Locate the cell with the specified text and output its [x, y] center coordinate. 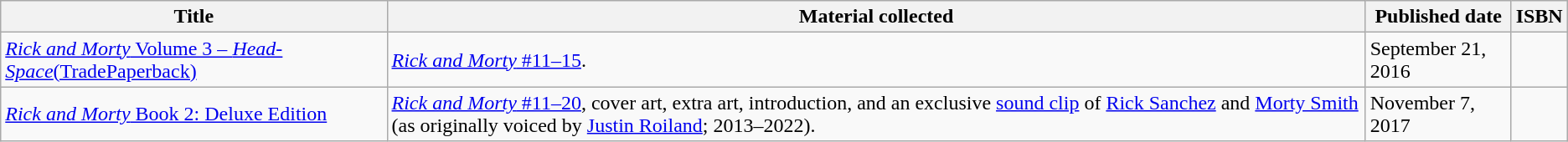
Title [194, 17]
Rick and Morty Volume 3 – Head-Space(TradePaperback) [194, 60]
Material collected [876, 17]
September 21, 2016 [1438, 60]
ISBN [1540, 17]
November 7, 2017 [1438, 114]
Published date [1438, 17]
Rick and Morty #11–15. [876, 60]
Rick and Morty Book 2: Deluxe Edition [194, 114]
